Search for the cell housing the specified text and yield its [x, y] center coordinate. 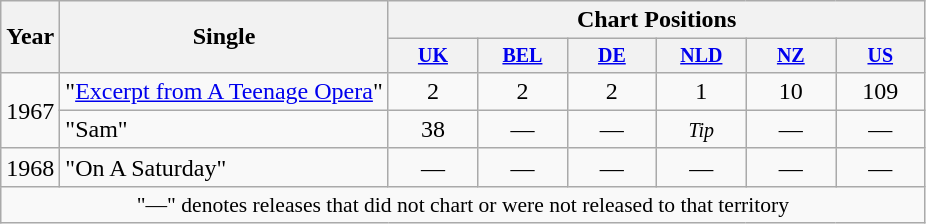
Tip [702, 129]
NZ [790, 56]
US [880, 56]
1967 [30, 110]
Year [30, 37]
"Sam" [224, 129]
1 [702, 91]
"On A Saturday" [224, 167]
10 [790, 91]
109 [880, 91]
"—" denotes releases that did not chart or were not released to that territory [463, 204]
1968 [30, 167]
DE [612, 56]
BEL [522, 56]
UK [432, 56]
38 [432, 129]
"Excerpt from A Teenage Opera" [224, 91]
NLD [702, 56]
Chart Positions [656, 20]
Single [224, 37]
